Extract the (X, Y) coordinate from the center of the cell holding the provided text.  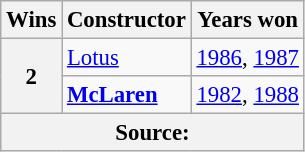
Source: (152, 133)
1986, 1987 (248, 58)
McLaren (127, 95)
1982, 1988 (248, 95)
Lotus (127, 58)
Wins (32, 20)
Constructor (127, 20)
2 (32, 76)
Years won (248, 20)
